Capture the cell that displays the provided text and extract its (X, Y) central coordinate. 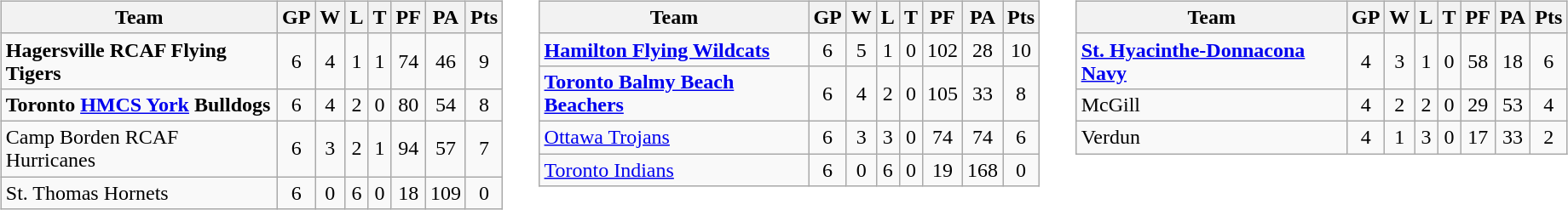
102 (943, 49)
17 (1478, 137)
Hagersville RCAF Flying Tigers (139, 61)
105 (943, 94)
Toronto Balmy Beach Beachers (674, 94)
168 (983, 169)
Camp Borden RCAF Hurricanes (139, 148)
57 (445, 148)
Hamilton Flying Wildcats (674, 49)
109 (445, 193)
53 (1512, 105)
McGill (1212, 105)
5 (861, 49)
29 (1478, 105)
St. Thomas Hornets (139, 193)
28 (983, 49)
9 (484, 61)
94 (408, 148)
St. Hyacinthe-Donnacona Navy (1212, 61)
Verdun (1212, 137)
80 (408, 105)
Toronto Indians (674, 169)
Ottawa Trojans (674, 137)
19 (943, 169)
10 (1021, 49)
7 (484, 148)
54 (445, 105)
46 (445, 61)
58 (1478, 61)
Toronto HMCS York Bulldogs (139, 105)
